Determine the [x, y] coordinate at the center of the cell enclosing the given text.  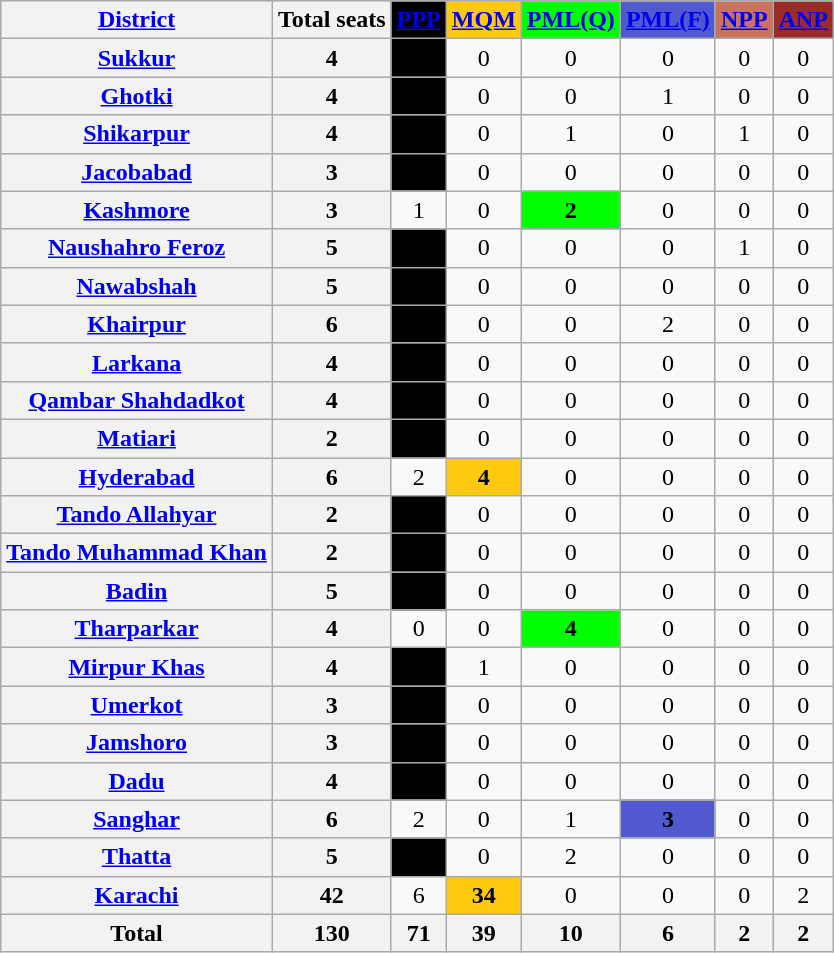
Badin [137, 591]
Shikarpur [137, 134]
Sanghar [137, 819]
Tando Allahyar [137, 515]
Matiari [137, 438]
Total seats [332, 20]
10 [570, 933]
Jacobabad [137, 172]
Ghotki [137, 96]
Total [137, 933]
Thatta [137, 857]
34 [484, 895]
130 [332, 933]
Naushahro Feroz [137, 248]
Dadu [137, 781]
Khairpur [137, 324]
District [137, 20]
Larkana [137, 362]
MQM [484, 20]
42 [332, 895]
Mirpur Khas [137, 667]
PML(Q) [570, 20]
ANP [803, 20]
Umerkot [137, 705]
Jamshoro [137, 743]
Qambar Shahdadkot [137, 400]
Sukkur [137, 58]
Nawabshah [137, 286]
Karachi [137, 895]
Hyderabad [137, 477]
PPP [418, 20]
PML(F) [668, 20]
Tando Muhammad Khan [137, 553]
71 [418, 933]
39 [484, 933]
NPP [744, 20]
Tharparkar [137, 629]
Kashmore [137, 210]
